Search for the cell housing the specified text and yield its (x, y) center coordinate. 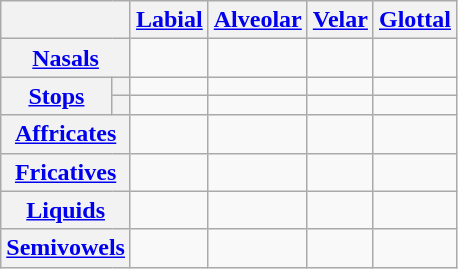
Fricatives (66, 172)
Affricates (66, 134)
Liquids (66, 210)
Nasals (66, 58)
Semivowels (66, 248)
Alveolar (258, 20)
Labial (169, 20)
Velar (340, 20)
Stops (56, 96)
Glottal (414, 20)
